Output the (x, y) coordinate of the center of the cell containing the given text.  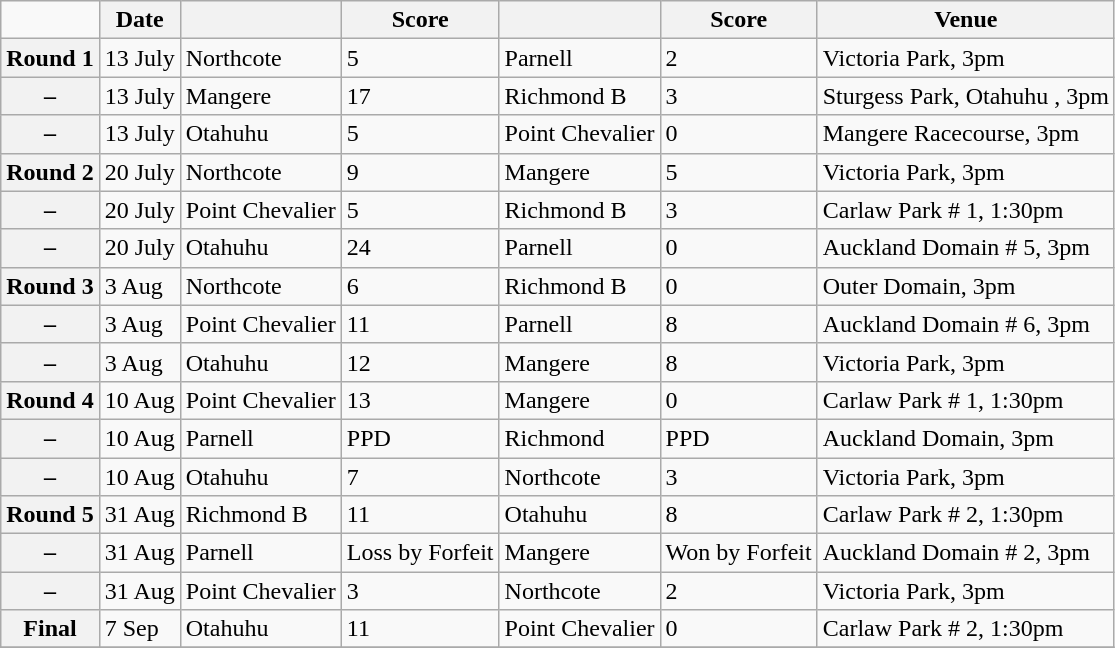
Round 5 (50, 515)
9 (420, 172)
Round 2 (50, 172)
Round 3 (50, 286)
Won by Forfeit (738, 553)
12 (420, 362)
6 (420, 286)
Date (140, 20)
Final (50, 629)
Auckland Domain # 6, 3pm (966, 324)
7 (420, 477)
Outer Domain, 3pm (966, 286)
Auckland Domain # 5, 3pm (966, 248)
Richmond (580, 438)
13 (420, 400)
Round 1 (50, 58)
7 Sep (140, 629)
24 (420, 248)
Round 4 (50, 400)
Sturgess Park, Otahuhu , 3pm (966, 96)
Venue (966, 20)
Auckland Domain # 2, 3pm (966, 553)
Auckland Domain, 3pm (966, 438)
17 (420, 96)
Mangere Racecourse, 3pm (966, 134)
Loss by Forfeit (420, 553)
